For the text-containing cell, return its midpoint in [X, Y] coordinate format. 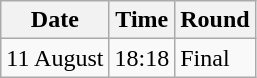
Final [215, 58]
18:18 [142, 58]
11 August [55, 58]
Date [55, 20]
Round [215, 20]
Time [142, 20]
